Find where the given text appears and provide that cell's center as [X, Y] coordinate. 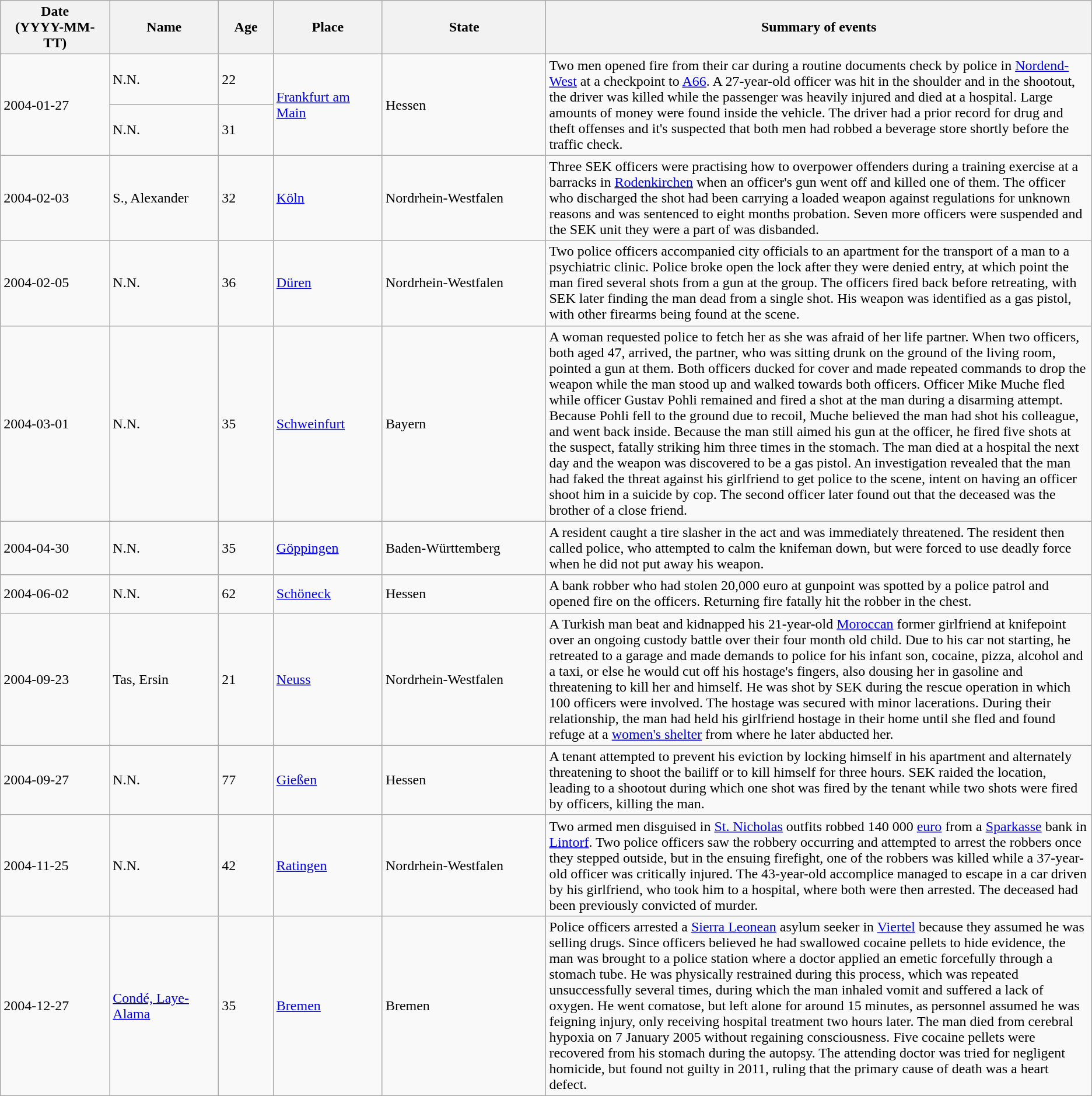
Schweinfurt [328, 424]
Baden-Württemberg [464, 548]
2004-11-25 [55, 865]
36 [246, 283]
2004-03-01 [55, 424]
Gießen [328, 780]
2004-06-02 [55, 594]
2004-02-03 [55, 198]
Name [164, 27]
77 [246, 780]
Date(YYYY-MM-TT) [55, 27]
Frankfurt am Main [328, 105]
Age [246, 27]
62 [246, 594]
2004-09-27 [55, 780]
Düren [328, 283]
Summary of events [819, 27]
2004-02-05 [55, 283]
2004-12-27 [55, 1006]
Place [328, 27]
Neuss [328, 679]
Condé, Laye-Alama [164, 1006]
S., Alexander [164, 198]
42 [246, 865]
Tas, Ersin [164, 679]
32 [246, 198]
State [464, 27]
Göppingen [328, 548]
2004-04-30 [55, 548]
2004-01-27 [55, 105]
21 [246, 679]
2004-09-23 [55, 679]
Schöneck [328, 594]
Bayern [464, 424]
22 [246, 79]
Ratingen [328, 865]
31 [246, 130]
Köln [328, 198]
